For the text-containing cell, return its midpoint in (x, y) coordinate format. 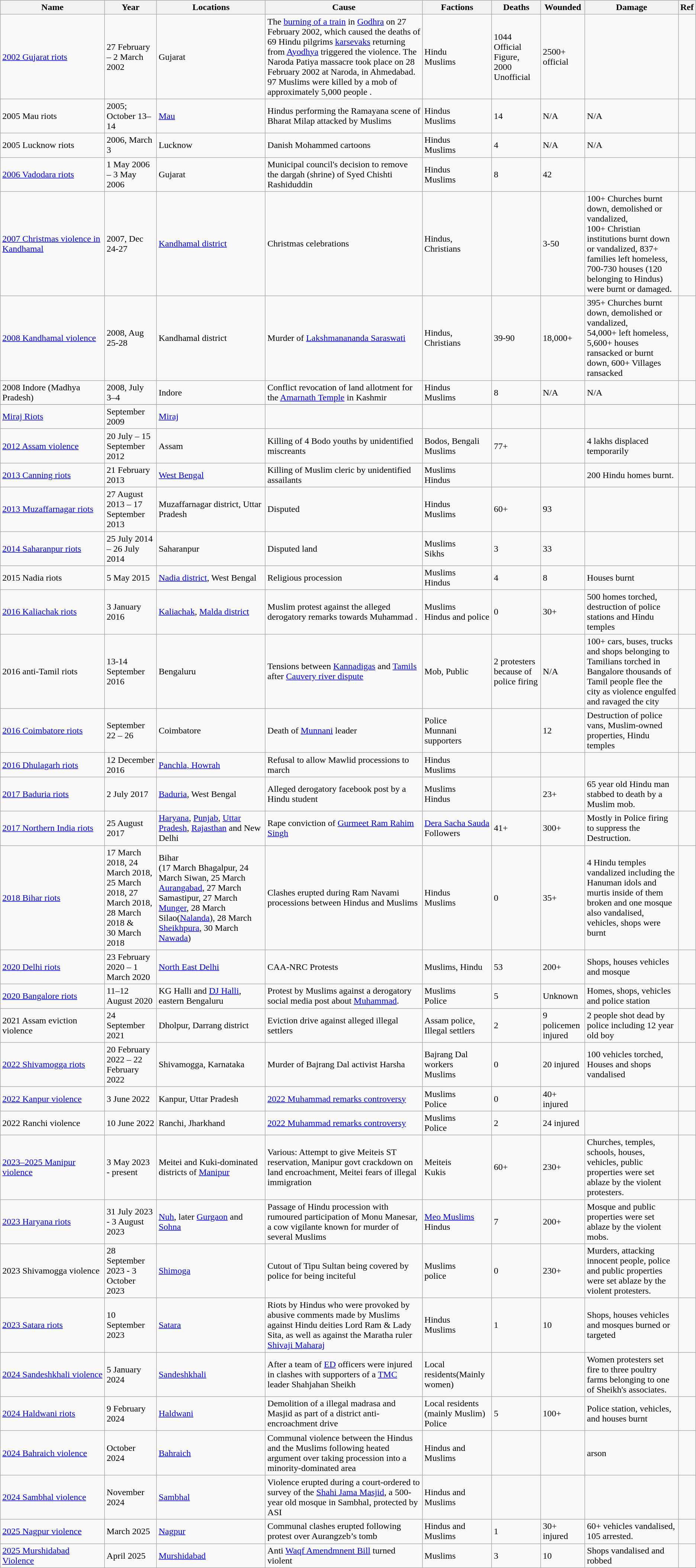
300+ (563, 828)
Assam police, Illegal settlers (457, 1025)
Shops vandalised and robbed (631, 1555)
27 August 2013 – 17 September 2013 (130, 509)
2007, Dec 24-27 (130, 244)
Cause (344, 7)
North East Delhi (211, 967)
Various: Attempt to give Meiteis ST reservation, Manipur govt crackdown on land encroachment, Meitei fears of illegal immigration (344, 1167)
November 2024 (130, 1497)
Haldwani (211, 1414)
Danish Mohammed cartoons (344, 145)
Tensions between Kannadigas and Tamils after Cauvery river dispute (344, 671)
Muslim protest against the alleged derogatory remarks towards Muhammad . (344, 612)
2020 Delhi riots (53, 967)
2013 Canning riots (53, 475)
Dholpur, Darrang district (211, 1025)
9 February 2024 (130, 1414)
5 May 2015 (130, 578)
Communal violence between the Hindus and the Muslims following heated argument over taking procession into a minority-dominated area (344, 1453)
Coimbatore (211, 731)
2016 Coimbatore riots (53, 731)
Anti Waqf Amendmnent Bill turned violent (344, 1555)
Damage (631, 7)
2020 Bangalore riots (53, 996)
Satara (211, 1325)
Unknown (563, 996)
Religious procession (344, 578)
3 June 2022 (130, 1099)
39-90 (516, 338)
2008 Kandhamal violence (53, 338)
2022 Kanpur violence (53, 1099)
2024 Bahraich violence (53, 1453)
2005; October 13–14 (130, 116)
30+ (563, 612)
2023 Satara riots (53, 1325)
Police station, vehicles, and houses burnt (631, 1414)
14 (516, 116)
Nagpur (211, 1532)
12 (563, 731)
2021 Assam eviction violence (53, 1025)
23 February 2020 – 1 March 2020 (130, 967)
7 (516, 1222)
21 February 2013 (130, 475)
Locations (211, 7)
2016 Dhulagarh riots (53, 765)
Shimoga (211, 1271)
Factions (457, 7)
2007 Christmas violence in Kandhamal (53, 244)
Dera Sacha Sauda Followers (457, 828)
23+ (563, 794)
March 2025 (130, 1532)
3-50 (563, 244)
Clashes erupted during Ram Navami processions between Hindus and Muslims (344, 897)
4 Hindu temples vandalized including the Hanuman idols and murtis inside of them broken and one mosque also vandalised, vehicles, shops were burnt (631, 897)
2006, March 3 (130, 145)
5 January 2024 (130, 1375)
2023 Haryana riots (53, 1222)
20 February 2022 – 22 February 2022 (130, 1065)
2016 anti-Tamil riots (53, 671)
10 September 2023 (130, 1325)
2005 Mau riots (53, 116)
Haryana, Punjab, Uttar Pradesh, Rajasthan and New Delhi (211, 828)
April 2025 (130, 1555)
2002 Gujarat riots (53, 57)
Alleged derogatory facebook post by a Hindu student (344, 794)
9 policemen injured (563, 1025)
40+ injured (563, 1099)
Killing of Muslim cleric by unidentified assailants (344, 475)
Communal clashes erupted following protest over Aurangzeb’s tomb (344, 1532)
Women protesters set fire to three poultry farms belonging to one of Sheikh's associates. (631, 1375)
Mostly in Police firing to suppress the Destruction. (631, 828)
Churches, temples, schools, houses, vehicles, public properties were set ablaze by the violent protesters. (631, 1167)
Kanpur, Uttar Pradesh (211, 1099)
4 lakhs displaced temporarily (631, 446)
2 July 2017 (130, 794)
2012 Assam violence (53, 446)
11–12 August 2020 (130, 996)
Bahraich (211, 1453)
Muslims, Hindu (457, 967)
2013 Muzaffarnagar riots (53, 509)
Disputed land (344, 549)
Kaliachak, Malda district (211, 612)
After a team of ED officers were injured in clashes with supporters of a TMC leader Shahjahan Sheikh (344, 1375)
Shivamogga, Karnataka (211, 1065)
24 September 2021 (130, 1025)
MeiteisKukis (457, 1167)
Saharanpur (211, 549)
77+ (516, 446)
2015 Nadia riots (53, 578)
Destruction of police vans, Muslim-owned properties, Hindu temples (631, 731)
Miraj Riots (53, 416)
1 May 2006 – 3 May 2006 (130, 174)
October 2024 (130, 1453)
Ranchi, Jharkhand (211, 1123)
25 July 2014 – 26 July 2014 (130, 549)
Miraj (211, 416)
Murders, attacking innocent people, police and public properties were set ablaze by the violent protesters. (631, 1271)
arson (631, 1453)
2023 Shivamogga violence (53, 1271)
2017 Baduria riots (53, 794)
Nadia district, West Bengal (211, 578)
2 people shot dead by police including 12 year old boy (631, 1025)
Protest by Muslims against a derogatory social media post about Muhammad. (344, 996)
3 May 2023 - present (130, 1167)
1044 Official Figure, 2000 Unofficial (516, 57)
Assam (211, 446)
Demolition of a illegal madrasa and Masjid as part of a district anti-encroachment drive (344, 1414)
Local residents(Mainly women) (457, 1375)
Name (53, 7)
Sandeshkhali (211, 1375)
3 January 2016 (130, 612)
Sambhal (211, 1497)
Murder of Lakshmanananda Saraswati (344, 338)
28 September 2023 - 3 October 2023 (130, 1271)
Muslims Sikhs (457, 549)
Bodos, Bengali Muslims (457, 446)
Murshidabad (211, 1555)
Passage of Hindu procession with rumoured participation of Monu Manesar, a cow vigilante known for murder of several Muslims (344, 1222)
2025 Murshidabad Violence (53, 1555)
2017 Northern India riots (53, 828)
2025 Nagpur violence (53, 1532)
Muzaffarnagar district, Uttar Pradesh (211, 509)
65 year old Hindu man stabbed to death by a Muslim mob. (631, 794)
33 (563, 549)
Deaths (516, 7)
25 August 2017 (130, 828)
KG Halli and DJ Halli, eastern Bengaluru (211, 996)
Ref (687, 7)
Meitei and Kuki-dominated districts of Manipur (211, 1167)
42 (563, 174)
100+ (563, 1414)
12 December 2016 (130, 765)
2022 Ranchi violence (53, 1123)
Municipal council's decision to remove the dargah (shrine) of Syed Chishti Rashiduddin (344, 174)
2024 Sandeshkhali violence (53, 1375)
Mau (211, 116)
2024 Sambhal violence (53, 1497)
2008, Aug 25-28 (130, 338)
2008, July 3–4 (130, 393)
2016 Kaliachak riots (53, 612)
Wounded (563, 7)
Lucknow (211, 145)
Homes, shops, vehicles and police station (631, 996)
27 February – 2 March 2002 (130, 57)
2022 Shivamogga riots (53, 1065)
Houses burnt (631, 578)
West Bengal (211, 475)
2018 Bihar riots (53, 897)
Christmas celebrations (344, 244)
30+ injured (563, 1532)
Violence erupted during a court-ordered to survey of the Shahi Jama Masjid, a 500-year old mosque in Sambhal, protected by ASI (344, 1497)
60+ vehicles vandalised, 105 arrested. (631, 1532)
10 June 2022 (130, 1123)
Cutout of Tipu Sultan being covered by police for being inciteful (344, 1271)
53 (516, 967)
395+ Churches burnt down, demolished or vandalized,54,000+ left homeless, 5,600+ houses ransacked or burnt down, 600+ Villages ransacked (631, 338)
2023–2025 Manipur violence (53, 1167)
20 July – 15 September 2012 (130, 446)
MuslimsHindus and police (457, 612)
2500+ official (563, 57)
Conflict revocation of land allotment for the Amarnath Temple in Kashmir (344, 393)
2006 Vadodara riots (53, 174)
2008 Indore (Madhya Pradesh) (53, 393)
Baduria, West Bengal (211, 794)
2005 Lucknow riots (53, 145)
18,000+ (563, 338)
24 injured (563, 1123)
Indore (211, 393)
500 homes torched, destruction of police stations and Hindu temples (631, 612)
13-14 September 2016 (130, 671)
Muslimspolice (457, 1271)
Mosque and public properties were set ablaze by the violent mobs. (631, 1222)
Panchla, Howrah (211, 765)
200 Hindu homes burnt. (631, 475)
September 22 – 26 (130, 731)
17 March 2018, 24 March 2018,25 March 2018, 27 March 2018, 28 March2018 &30 March 2018 (130, 897)
2024 Haldwani riots (53, 1414)
41+ (516, 828)
Hindu Muslims (457, 57)
Shops, houses vehicles and mosques burned or targeted (631, 1325)
Shops, houses vehicles and mosque (631, 967)
31 July 2023 - 3 August 2023 (130, 1222)
2014 Saharanpur riots (53, 549)
Hindus performing the Ramayana scene of Bharat Milap attacked by Muslims (344, 116)
Refusal to allow Mawlid processions to march (344, 765)
20 injured (563, 1065)
35+ (563, 897)
93 (563, 509)
2 protesters because of police firing (516, 671)
Local residents (mainly Muslim)Police (457, 1414)
Death of Munnani leader (344, 731)
Bengaluru (211, 671)
Mob, Public (457, 671)
Rape conviction of Gurmeet Ram Rahim Singh (344, 828)
Eviction drive against alleged illegal settlers (344, 1025)
Murder of Bajrang Dal activist Harsha (344, 1065)
Killing of 4 Bodo youths by unidentified miscreants (344, 446)
Nuh, later Gurgaon and Sohna (211, 1222)
100 vehicles torched, Houses and shops vandalised (631, 1065)
Year (130, 7)
Disputed (344, 509)
Muslims (457, 1555)
MuslimsHindus (457, 475)
Meo MuslimsHindus (457, 1222)
Bajrang Dal workersMuslims (457, 1065)
September 2009 (130, 416)
PoliceMunnani supporters (457, 731)
CAA-NRC Protests (344, 967)
